Pinpoint the cell where the given text exists, returning its (X, Y) midpoint coordinate. 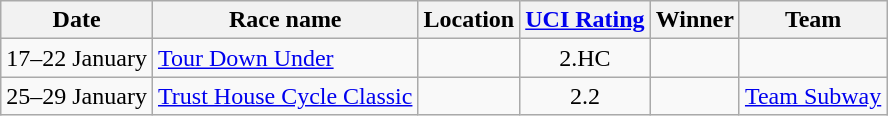
2.HC (585, 58)
17–22 January (77, 58)
Winner (694, 20)
Race name (285, 20)
25–29 January (77, 96)
Location (469, 20)
Team (812, 20)
Trust House Cycle Classic (285, 96)
Date (77, 20)
Tour Down Under (285, 58)
2.2 (585, 96)
Team Subway (812, 96)
UCI Rating (585, 20)
